Scan for the cell matching the given text and deliver its [X, Y] coordinate at center. 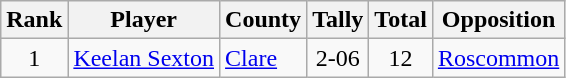
County [264, 20]
Rank [34, 20]
Roscommon [498, 58]
2-06 [338, 58]
Keelan Sexton [144, 58]
12 [401, 58]
Player [144, 20]
Tally [338, 20]
Opposition [498, 20]
1 [34, 58]
Total [401, 20]
Clare [264, 58]
